Locate the cell with the specified text and output its [x, y] center coordinate. 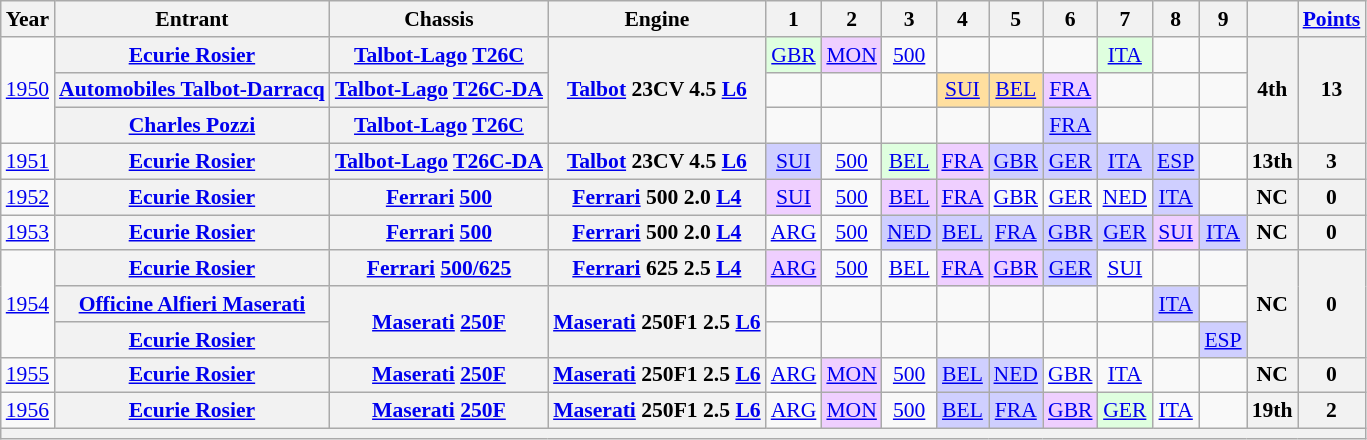
Ferrari 500/625 [439, 269]
1952 [28, 197]
1955 [28, 375]
Officine Alfieri Maserati [192, 304]
9 [1222, 19]
Automobiles Talbot-Darracq [192, 90]
Points [1332, 19]
1951 [28, 162]
4th [1272, 90]
Year [28, 19]
5 [1016, 19]
8 [1176, 19]
7 [1125, 19]
1950 [28, 90]
1956 [28, 411]
Chassis [439, 19]
1 [794, 19]
1953 [28, 233]
Ferrari 625 2.5 L4 [657, 269]
13 [1332, 90]
Entrant [192, 19]
4 [962, 19]
13th [1272, 162]
19th [1272, 411]
6 [1070, 19]
Charles Pozzi [192, 126]
Engine [657, 19]
1954 [28, 304]
